Locate the cell with the specified text and output its (x, y) center coordinate. 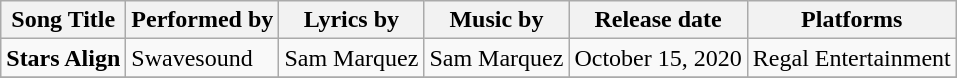
Song Title (64, 20)
Stars Align (64, 58)
Release date (658, 20)
Platforms (852, 20)
Swavesound (202, 58)
Performed by (202, 20)
October 15, 2020 (658, 58)
Regal Entertainment (852, 58)
Lyrics by (352, 20)
Music by (496, 20)
